Find where the given text appears and provide that cell's center as (X, Y) coordinate. 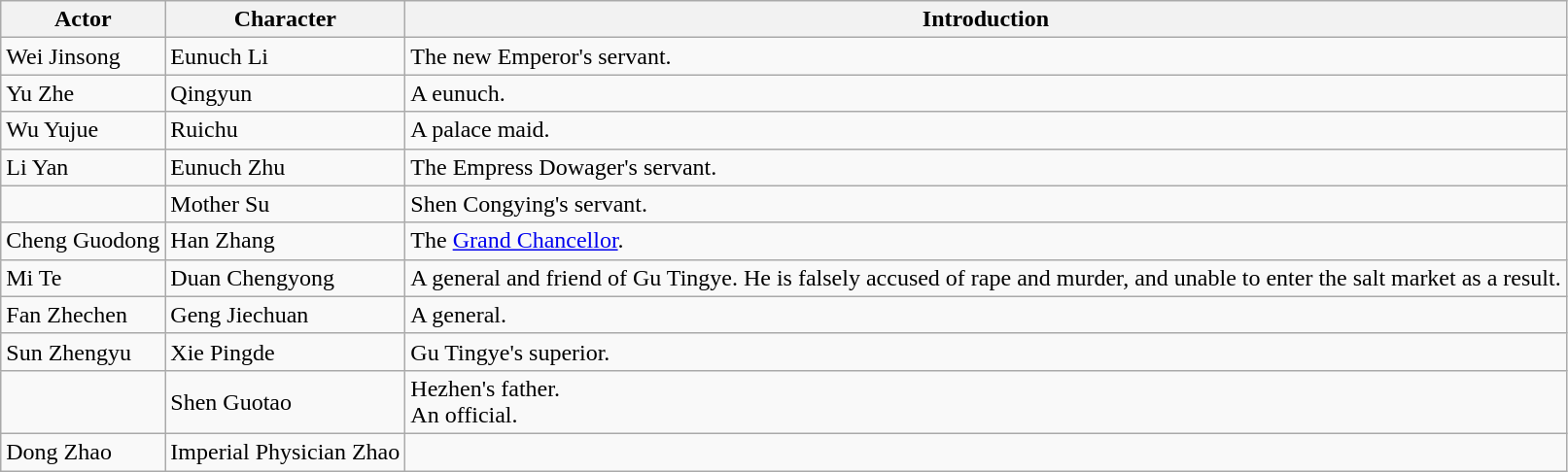
Duan Chengyong (286, 278)
Fan Zhechen (84, 315)
Mi Te (84, 278)
The Grand Chancellor. (986, 241)
Ruichu (286, 130)
Hezhen's father. An official. (986, 402)
Xie Pingde (286, 352)
Han Zhang (286, 241)
Sun Zhengyu (84, 352)
Eunuch Zhu (286, 167)
Gu Tingye's superior. (986, 352)
A eunuch. (986, 93)
A general. (986, 315)
Cheng Guodong (84, 241)
The new Emperor's servant. (986, 56)
Shen Congying's servant. (986, 204)
Actor (84, 19)
A general and friend of Gu Tingye. He is falsely accused of rape and murder, and unable to enter the salt market as a result. (986, 278)
Character (286, 19)
Imperial Physician Zhao (286, 452)
Wu Yujue (84, 130)
Yu Zhe (84, 93)
Qingyun (286, 93)
A palace maid. (986, 130)
Introduction (986, 19)
Dong Zhao (84, 452)
Eunuch Li (286, 56)
The Empress Dowager's servant. (986, 167)
Mother Su (286, 204)
Geng Jiechuan (286, 315)
Wei Jinsong (84, 56)
Li Yan (84, 167)
Shen Guotao (286, 402)
